Scan for the cell matching the given text and deliver its (X, Y) coordinate at center. 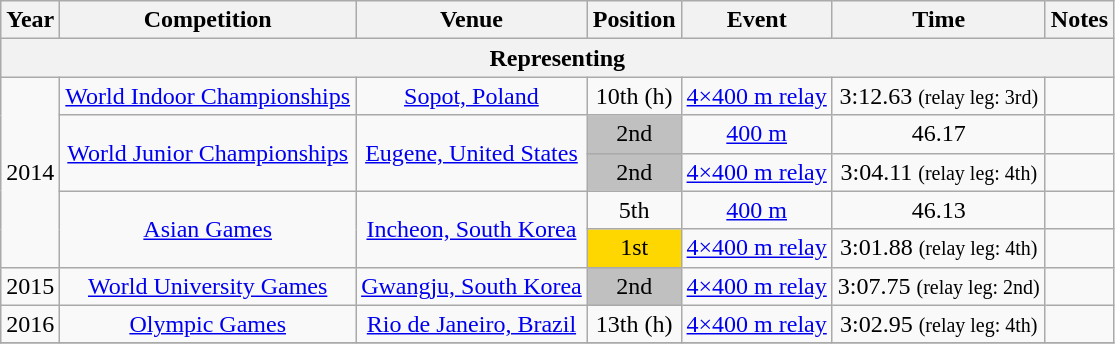
13th (h) (634, 324)
3:12.63 (relay leg: 3rd) (938, 96)
Year (30, 20)
Eugene, United States (472, 153)
3:07.75 (relay leg: 2nd) (938, 286)
3:04.11 (relay leg: 4th) (938, 172)
Competition (208, 20)
World Indoor Championships (208, 96)
Position (634, 20)
Time (938, 20)
5th (634, 210)
2015 (30, 286)
Representing (558, 58)
1st (634, 248)
Olympic Games (208, 324)
3:02.95 (relay leg: 4th) (938, 324)
Venue (472, 20)
World Junior Championships (208, 153)
Notes (1079, 20)
Incheon, South Korea (472, 229)
Rio de Janeiro, Brazil (472, 324)
Asian Games (208, 229)
Event (756, 20)
10th (h) (634, 96)
Sopot, Poland (472, 96)
2014 (30, 172)
World University Games (208, 286)
46.13 (938, 210)
Gwangju, South Korea (472, 286)
46.17 (938, 134)
3:01.88 (relay leg: 4th) (938, 248)
2016 (30, 324)
